Determine the (X, Y) coordinate at the center of the cell enclosing the given text.  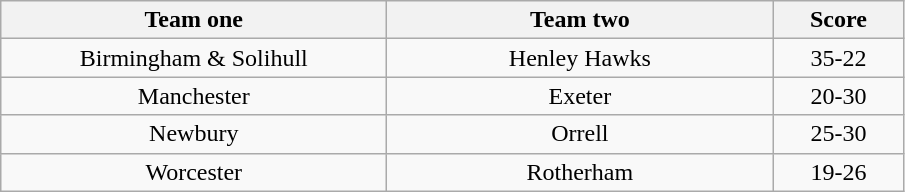
20-30 (838, 96)
Orrell (580, 134)
Team two (580, 20)
25-30 (838, 134)
Exeter (580, 96)
Team one (194, 20)
35-22 (838, 58)
19-26 (838, 172)
Birmingham & Solihull (194, 58)
Manchester (194, 96)
Score (838, 20)
Rotherham (580, 172)
Henley Hawks (580, 58)
Newbury (194, 134)
Worcester (194, 172)
